Find where the given text appears and provide that cell's center as [x, y] coordinate. 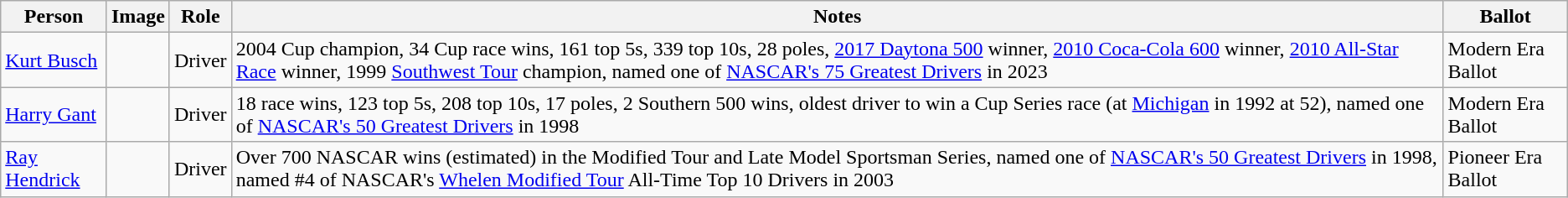
Notes [838, 17]
Kurt Busch [54, 60]
Ballot [1505, 17]
Harry Gant [54, 114]
Role [200, 17]
Pioneer Era Ballot [1505, 169]
Image [137, 17]
Person [54, 17]
Ray Hendrick [54, 169]
